Output the (X, Y) coordinate of the center of the cell containing the given text.  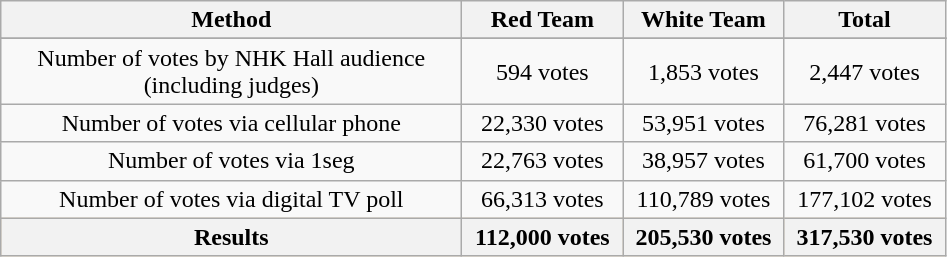
110,789 votes (704, 199)
38,957 votes (704, 161)
2,447 votes (864, 72)
Number of votes via cellular phone (232, 123)
76,281 votes (864, 123)
Red Team (542, 20)
53,951 votes (704, 123)
Number of votes by NHK Hall audience (including judges) (232, 72)
66,313 votes (542, 199)
1,853 votes (704, 72)
61,700 votes (864, 161)
205,530 votes (704, 237)
112,000 votes (542, 237)
Number of votes via digital TV poll (232, 199)
Number of votes via 1seg (232, 161)
177,102 votes (864, 199)
Method (232, 20)
317,530 votes (864, 237)
594 votes (542, 72)
22,330 votes (542, 123)
Total (864, 20)
Results (232, 237)
White Team (704, 20)
22,763 votes (542, 161)
